Return (X, Y) of the center of cell containing provided text 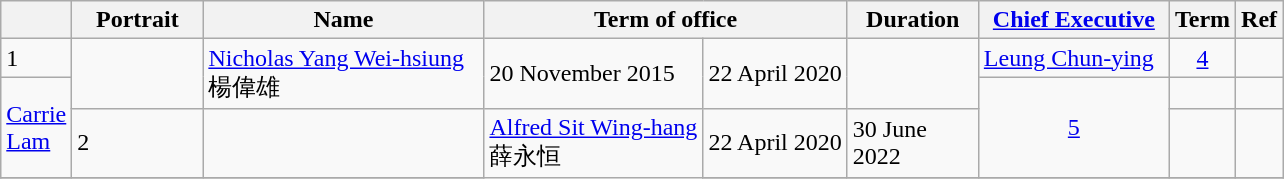
20 November 2015 (594, 74)
Name (344, 20)
Leung Chun-ying (1074, 58)
Duration (912, 20)
2 (138, 143)
5 (1074, 128)
4 (1202, 58)
Chief Executive (1074, 20)
Carrie Lam (36, 128)
1 (36, 58)
Term of office (666, 20)
Nicholas Yang Wei-hsiung 楊偉雄 (344, 74)
Portrait (138, 20)
Ref (1260, 20)
Alfred Sit Wing-hang薛永恒 (594, 143)
30 June 2022 (912, 143)
Term (1202, 20)
